Output the [X, Y] coordinate of the center of the cell containing the given text.  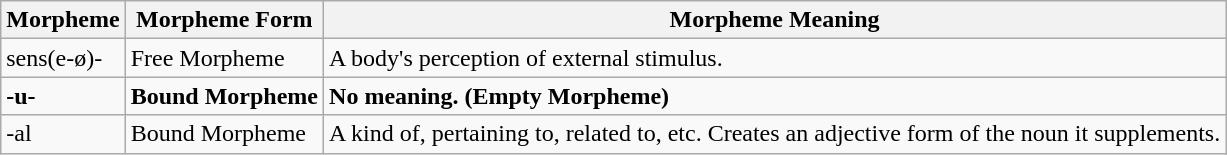
Free Morpheme [224, 58]
Morpheme Meaning [775, 20]
Morpheme Form [224, 20]
A body's perception of external stimulus. [775, 58]
No meaning. (Empty Morpheme) [775, 96]
Morpheme [63, 20]
-u- [63, 96]
-al [63, 134]
A kind of, pertaining to, related to, etc. Creates an adjective form of the noun it supplements. [775, 134]
sens(e-ø)- [63, 58]
